Scan for the cell matching the given text and deliver its [x, y] coordinate at center. 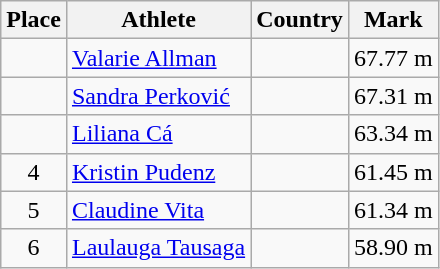
Mark [393, 20]
58.90 m [393, 248]
63.34 m [393, 134]
Sandra Perković [158, 96]
4 [34, 172]
Laulauga Tausaga [158, 248]
6 [34, 248]
Valarie Allman [158, 58]
Country [300, 20]
61.45 m [393, 172]
Athlete [158, 20]
Liliana Cá [158, 134]
Place [34, 20]
5 [34, 210]
67.77 m [393, 58]
Claudine Vita [158, 210]
61.34 m [393, 210]
Kristin Pudenz [158, 172]
67.31 m [393, 96]
